Capture the cell that displays the provided text and extract its (x, y) central coordinate. 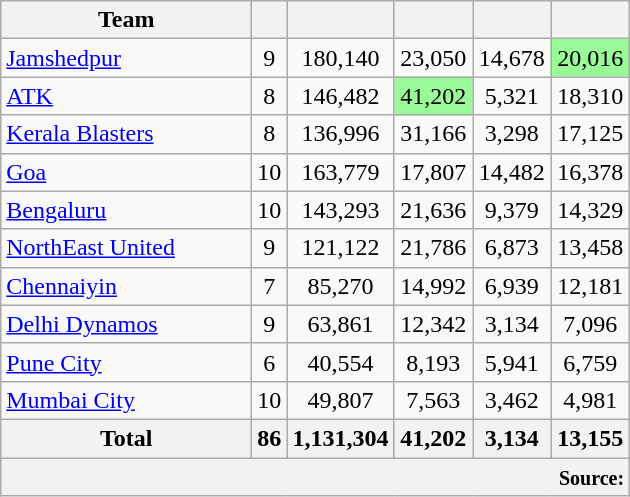
12,181 (590, 286)
3,462 (512, 400)
14,992 (434, 286)
4,981 (590, 400)
49,807 (340, 400)
180,140 (340, 58)
17,807 (434, 172)
121,122 (340, 248)
Chennaiyin (126, 286)
13,155 (590, 438)
14,482 (512, 172)
21,636 (434, 210)
31,166 (434, 134)
17,125 (590, 134)
Delhi Dynamos (126, 324)
7,096 (590, 324)
Pune City (126, 362)
3,298 (512, 134)
Bengaluru (126, 210)
85,270 (340, 286)
5,321 (512, 96)
12,342 (434, 324)
NorthEast United (126, 248)
143,293 (340, 210)
Total (126, 438)
163,779 (340, 172)
63,861 (340, 324)
14,329 (590, 210)
23,050 (434, 58)
5,941 (512, 362)
1,131,304 (340, 438)
8,193 (434, 362)
136,996 (340, 134)
9,379 (512, 210)
6,759 (590, 362)
Jamshedpur (126, 58)
16,378 (590, 172)
6,873 (512, 248)
Mumbai City (126, 400)
86 (270, 438)
40,554 (340, 362)
Kerala Blasters (126, 134)
14,678 (512, 58)
ATK (126, 96)
6 (270, 362)
Team (126, 20)
146,482 (340, 96)
6,939 (512, 286)
20,016 (590, 58)
Goa (126, 172)
7,563 (434, 400)
7 (270, 286)
Source: (316, 477)
18,310 (590, 96)
21,786 (434, 248)
13,458 (590, 248)
